Provide the (x, y) coordinate of the cell's center where the given text is located.  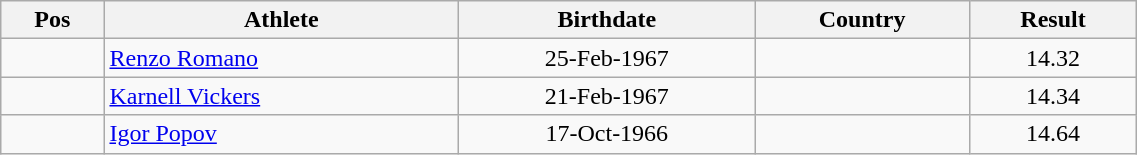
Igor Popov (282, 134)
14.34 (1053, 96)
14.32 (1053, 58)
Country (862, 20)
25-Feb-1967 (607, 58)
21-Feb-1967 (607, 96)
14.64 (1053, 134)
Athlete (282, 20)
Pos (52, 20)
Result (1053, 20)
17-Oct-1966 (607, 134)
Renzo Romano (282, 58)
Birthdate (607, 20)
Karnell Vickers (282, 96)
